Determine the [X, Y] coordinate at the center of the cell enclosing the given text.  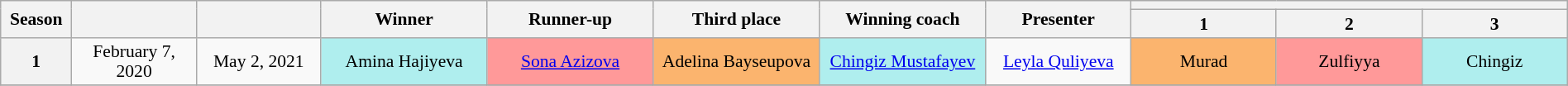
May 2, 2021 [258, 61]
Winning coach [903, 19]
Adelina Bayseupova [736, 61]
Chingiz Mustafayev [903, 61]
Presenter [1059, 19]
2 [1349, 23]
Winner [404, 19]
Sona Azizova [571, 61]
Leyla Quliyeva [1059, 61]
Zulfiyya [1349, 61]
February 7, 2020 [134, 61]
Third place [736, 19]
Runner-up [571, 19]
Amina Hajiyeva [404, 61]
Chingiz [1494, 61]
Murad [1204, 61]
3 [1494, 23]
Season [36, 19]
